Identify which cell holds the provided text, then report its [X, Y] central coordinate. 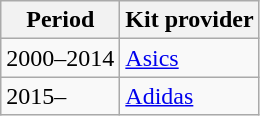
Period [60, 20]
Adidas [190, 96]
Kit provider [190, 20]
2015– [60, 96]
Asics [190, 58]
2000–2014 [60, 58]
